Detect which cell encompasses the target text, then output its [x, y] center coordinate. 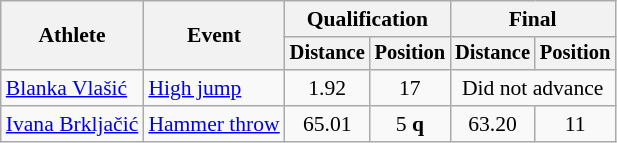
17 [410, 88]
Ivana Brkljačić [72, 124]
High jump [214, 88]
Qualification [368, 19]
Did not advance [532, 88]
65.01 [328, 124]
Final [532, 19]
Blanka Vlašić [72, 88]
63.20 [492, 124]
1.92 [328, 88]
5 q [410, 124]
Hammer throw [214, 124]
Athlete [72, 36]
11 [575, 124]
Event [214, 36]
